Pinpoint the cell where the given text exists, returning its (X, Y) midpoint coordinate. 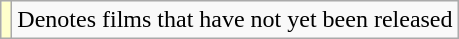
Denotes films that have not yet been released (235, 20)
